Search for the cell housing the specified text and yield its [X, Y] center coordinate. 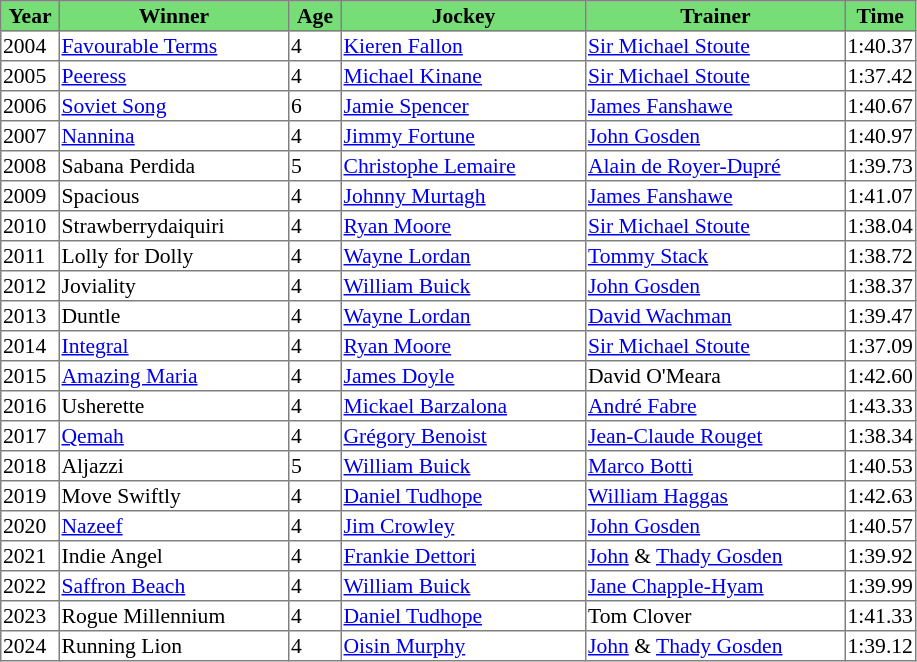
2009 [30, 196]
James Doyle [463, 376]
2012 [30, 286]
Qemah [174, 436]
1:38.34 [880, 436]
Michael Kinane [463, 76]
Jane Chapple-Hyam [716, 586]
Alain de Royer-Dupré [716, 166]
Spacious [174, 196]
1:42.60 [880, 376]
2020 [30, 526]
2023 [30, 616]
Mickael Barzalona [463, 406]
1:38.72 [880, 256]
2014 [30, 346]
Jamie Spencer [463, 106]
Move Swiftly [174, 496]
2016 [30, 406]
2010 [30, 226]
Christophe Lemaire [463, 166]
2006 [30, 106]
2022 [30, 586]
Nazeef [174, 526]
2013 [30, 316]
Tommy Stack [716, 256]
1:42.63 [880, 496]
1:39.47 [880, 316]
Saffron Beach [174, 586]
2007 [30, 136]
Soviet Song [174, 106]
Kieren Fallon [463, 46]
2021 [30, 556]
Jimmy Fortune [463, 136]
Duntle [174, 316]
Favourable Terms [174, 46]
1:41.07 [880, 196]
Lolly for Dolly [174, 256]
1:40.53 [880, 466]
Oisin Murphy [463, 646]
Grégory Benoist [463, 436]
1:40.37 [880, 46]
Nannina [174, 136]
Age [315, 16]
Tom Clover [716, 616]
Indie Angel [174, 556]
Frankie Dettori [463, 556]
David Wachman [716, 316]
Jockey [463, 16]
2024 [30, 646]
2011 [30, 256]
Time [880, 16]
Marco Botti [716, 466]
Integral [174, 346]
1:40.67 [880, 106]
William Haggas [716, 496]
Jim Crowley [463, 526]
1:39.12 [880, 646]
1:38.04 [880, 226]
Johnny Murtagh [463, 196]
Joviality [174, 286]
André Fabre [716, 406]
2018 [30, 466]
2005 [30, 76]
Aljazzi [174, 466]
Trainer [716, 16]
2015 [30, 376]
2004 [30, 46]
Rogue Millennium [174, 616]
Jean-Claude Rouget [716, 436]
David O'Meara [716, 376]
Sabana Perdida [174, 166]
Strawberrydaiquiri [174, 226]
1:41.33 [880, 616]
Winner [174, 16]
1:39.99 [880, 586]
Peeress [174, 76]
1:37.42 [880, 76]
Amazing Maria [174, 376]
1:40.57 [880, 526]
1:43.33 [880, 406]
Running Lion [174, 646]
1:37.09 [880, 346]
1:39.73 [880, 166]
1:40.97 [880, 136]
Year [30, 16]
Usherette [174, 406]
1:38.37 [880, 286]
1:39.92 [880, 556]
6 [315, 106]
2019 [30, 496]
2017 [30, 436]
2008 [30, 166]
